Capture the cell that displays the provided text and extract its (X, Y) central coordinate. 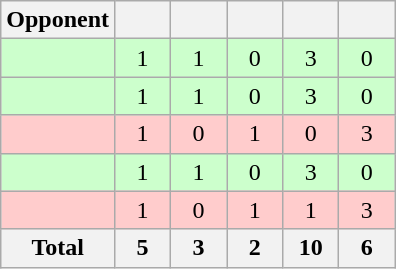
Total (58, 248)
2 (255, 248)
Opponent (58, 20)
6 (367, 248)
10 (311, 248)
5 (143, 248)
